Search for the cell housing the specified text and yield its (X, Y) center coordinate. 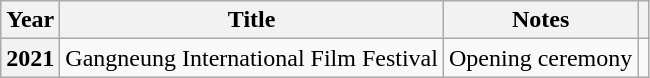
Notes (540, 20)
Gangneung International Film Festival (252, 58)
Opening ceremony (540, 58)
Year (30, 20)
Title (252, 20)
2021 (30, 58)
